Capture the cell that displays the provided text and extract its (x, y) central coordinate. 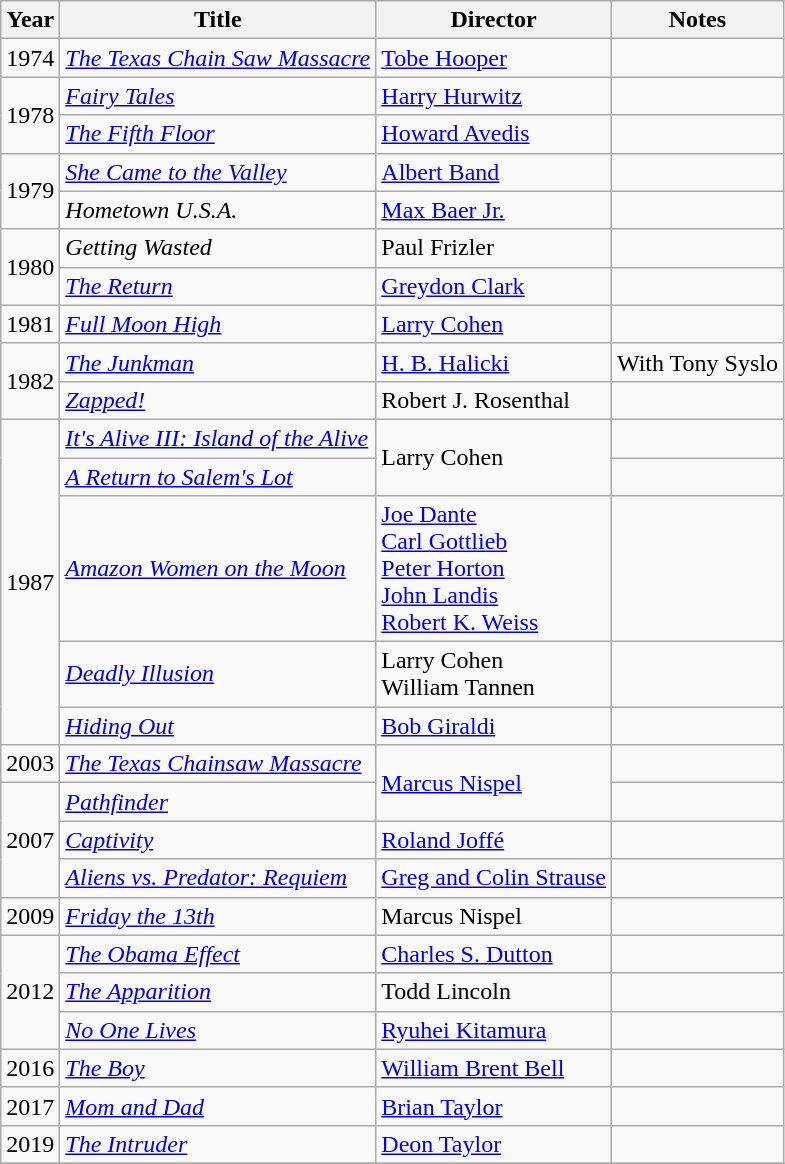
Deon Taylor (494, 1144)
Robert J. Rosenthal (494, 400)
Roland Joffé (494, 840)
Title (218, 20)
The Apparition (218, 992)
Brian Taylor (494, 1106)
The Texas Chainsaw Massacre (218, 764)
Albert Band (494, 172)
The Boy (218, 1068)
Hometown U.S.A. (218, 210)
Amazon Women on the Moon (218, 569)
William Brent Bell (494, 1068)
Director (494, 20)
Deadly Illusion (218, 674)
Hiding Out (218, 726)
The Intruder (218, 1144)
She Came to the Valley (218, 172)
Paul Frizler (494, 248)
2012 (30, 992)
2009 (30, 916)
1974 (30, 58)
With Tony Syslo (697, 362)
1978 (30, 115)
2017 (30, 1106)
Larry CohenWilliam Tannen (494, 674)
The Fifth Floor (218, 134)
Tobe Hooper (494, 58)
2019 (30, 1144)
Greydon Clark (494, 286)
1980 (30, 267)
Greg and Colin Strause (494, 878)
Pathfinder (218, 802)
Mom and Dad (218, 1106)
2003 (30, 764)
2007 (30, 840)
It's Alive III: Island of the Alive (218, 438)
Joe DanteCarl GottliebPeter HortonJohn LandisRobert K. Weiss (494, 569)
The Obama Effect (218, 954)
Max Baer Jr. (494, 210)
H. B. Halicki (494, 362)
2016 (30, 1068)
A Return to Salem's Lot (218, 477)
1987 (30, 582)
No One Lives (218, 1030)
Bob Giraldi (494, 726)
1981 (30, 324)
Fairy Tales (218, 96)
Howard Avedis (494, 134)
The Return (218, 286)
1979 (30, 191)
The Junkman (218, 362)
Aliens vs. Predator: Requiem (218, 878)
Captivity (218, 840)
The Texas Chain Saw Massacre (218, 58)
Notes (697, 20)
Year (30, 20)
Harry Hurwitz (494, 96)
Getting Wasted (218, 248)
Full Moon High (218, 324)
Charles S. Dutton (494, 954)
1982 (30, 381)
Zapped! (218, 400)
Friday the 13th (218, 916)
Ryuhei Kitamura (494, 1030)
Todd Lincoln (494, 992)
